Extract the (x, y) coordinate from the center of the cell holding the provided text.  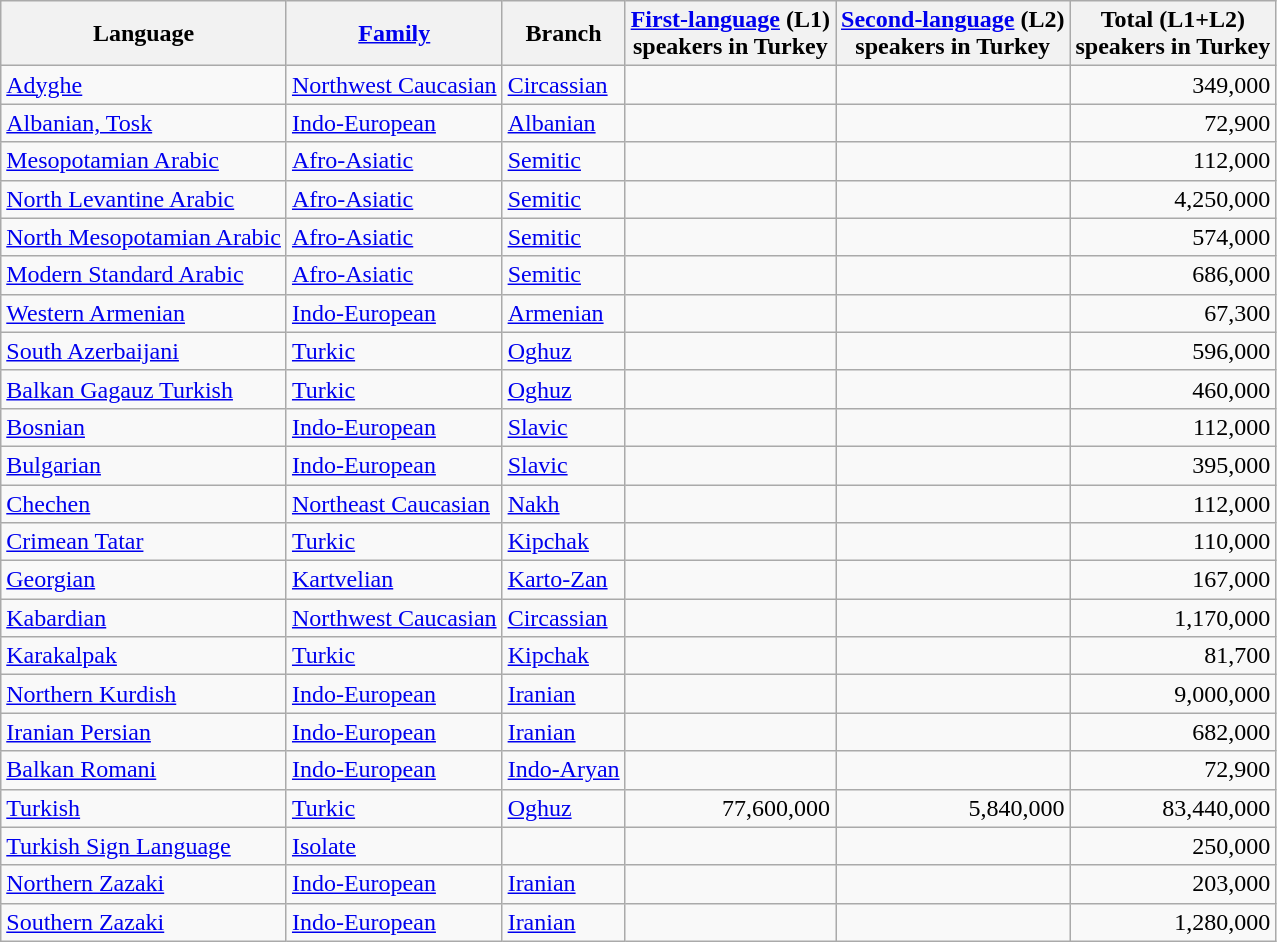
Iranian Persian (144, 732)
First-language (L1)speakers in Turkey (730, 34)
Northern Zazaki (144, 884)
81,700 (1173, 656)
203,000 (1173, 884)
Crimean Tatar (144, 542)
686,000 (1173, 275)
Mesopotamian Arabic (144, 161)
Bulgarian (144, 465)
Albanian (564, 123)
Language (144, 34)
Adyghe (144, 85)
Isolate (394, 846)
Total (L1+L2)speakers in Turkey (1173, 34)
77,600,000 (730, 808)
Turkish (144, 808)
9,000,000 (1173, 694)
Georgian (144, 580)
Indo-Aryan (564, 770)
Armenian (564, 313)
Nakh (564, 503)
4,250,000 (1173, 199)
Chechen (144, 503)
1,170,000 (1173, 618)
110,000 (1173, 542)
Turkish Sign Language (144, 846)
Albanian, Tosk (144, 123)
Southern Zazaki (144, 922)
Second-language (L2)speakers in Turkey (953, 34)
Northern Kurdish (144, 694)
Family (394, 34)
Balkan Romani (144, 770)
682,000 (1173, 732)
596,000 (1173, 351)
Karto-Zan (564, 580)
5,840,000 (953, 808)
83,440,000 (1173, 808)
Balkan Gagauz Turkish (144, 389)
250,000 (1173, 846)
460,000 (1173, 389)
North Mesopotamian Arabic (144, 237)
1,280,000 (1173, 922)
Bosnian (144, 427)
Northeast Caucasian (394, 503)
Branch (564, 34)
349,000 (1173, 85)
Karakalpak (144, 656)
Kabardian (144, 618)
North Levantine Arabic (144, 199)
395,000 (1173, 465)
Western Armenian (144, 313)
574,000 (1173, 237)
167,000 (1173, 580)
67,300 (1173, 313)
Modern Standard Arabic (144, 275)
Kartvelian (394, 580)
South Azerbaijani (144, 351)
